Capture the cell that displays the provided text and extract its (X, Y) central coordinate. 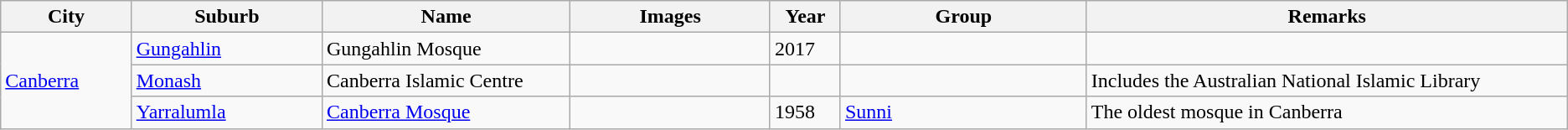
Year (805, 17)
Includes the Australian National Islamic Library (1327, 81)
Group (963, 17)
Yarralumla (226, 112)
Canberra Islamic Centre (446, 81)
Gungahlin Mosque (446, 49)
Images (670, 17)
Suburb (226, 17)
Gungahlin (226, 49)
2017 (805, 49)
Monash (226, 81)
1958 (805, 112)
Canberra Mosque (446, 112)
Name (446, 17)
Remarks (1327, 17)
Sunni (963, 112)
City (66, 17)
Canberra (66, 81)
The oldest mosque in Canberra (1327, 112)
